Capture the cell that displays the provided text and extract its [x, y] central coordinate. 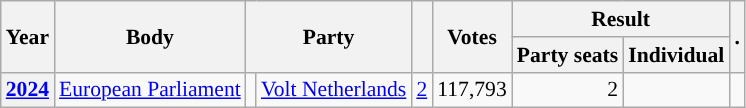
Party [329, 36]
Result [621, 19]
Volt Netherlands [334, 90]
Votes [472, 36]
2024 [28, 90]
117,793 [472, 90]
European Parliament [150, 90]
Individual [676, 55]
Year [28, 36]
. [737, 36]
Party seats [568, 55]
Body [150, 36]
